Identify which cell holds the provided text, then report its [X, Y] central coordinate. 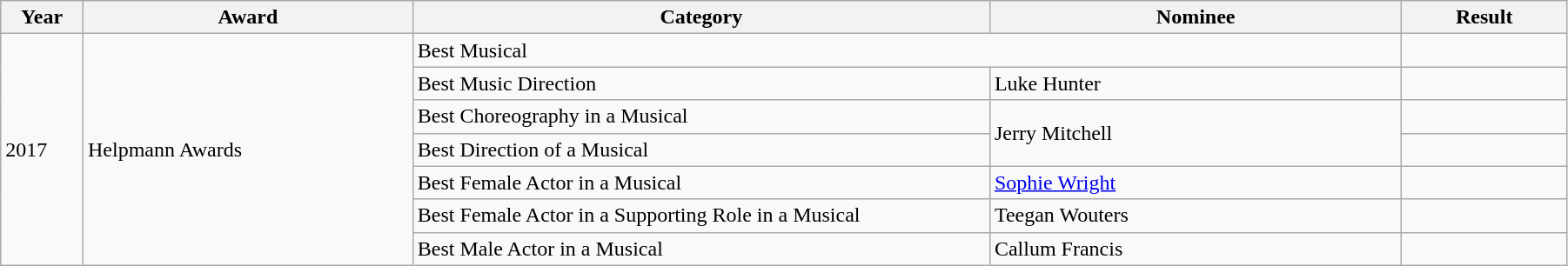
Jerry Mitchell [1196, 133]
Sophie Wright [1196, 183]
Best Female Actor in a Supporting Role in a Musical [701, 216]
Best Musical [907, 50]
Helpmann Awards [247, 150]
Award [247, 17]
Best Male Actor in a Musical [701, 249]
Teegan Wouters [1196, 216]
Callum Francis [1196, 249]
2017 [42, 150]
Best Choreography in a Musical [701, 116]
Nominee [1196, 17]
Luke Hunter [1196, 83]
Year [42, 17]
Result [1484, 17]
Best Female Actor in a Musical [701, 183]
Best Music Direction [701, 83]
Best Direction of a Musical [701, 150]
Category [701, 17]
